Scan for the cell matching the given text and deliver its [X, Y] coordinate at center. 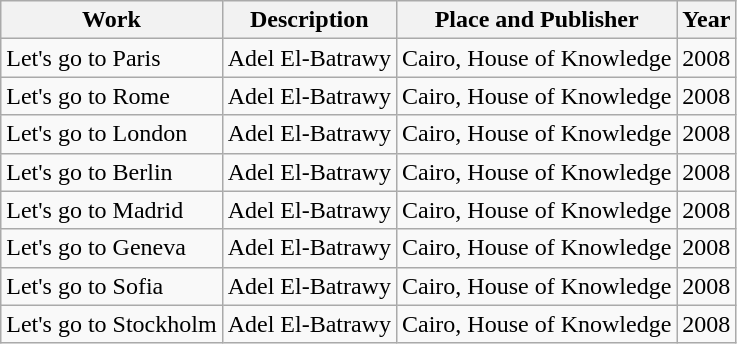
Let's go to Paris [112, 58]
Let's go to Rome [112, 96]
Let's go to Madrid [112, 210]
Let's go to Berlin [112, 172]
Let's go to Stockholm [112, 324]
Place and Publisher [536, 20]
Work [112, 20]
Year [706, 20]
Let's go to Geneva [112, 248]
Let's go to London [112, 134]
Let's go to Sofia [112, 286]
Description [309, 20]
